Return [x, y] of the center of cell containing provided text 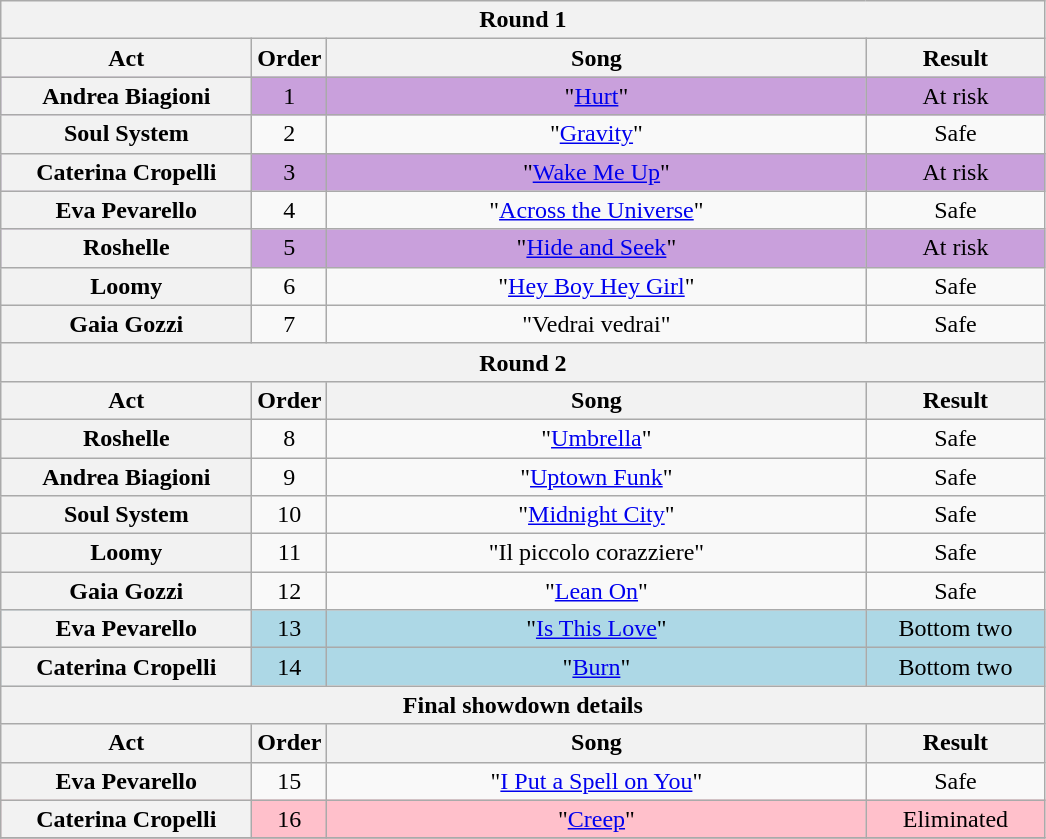
"Midnight City" [596, 515]
4 [290, 210]
"Is This Love" [596, 629]
"Burn" [596, 667]
"Hurt" [596, 96]
"Uptown Funk" [596, 477]
2 [290, 134]
16 [290, 819]
9 [290, 477]
"Lean On" [596, 591]
6 [290, 286]
"Hide and Seek" [596, 248]
"Gravity" [596, 134]
5 [290, 248]
"I Put a Spell on You" [596, 781]
"Creep" [596, 819]
7 [290, 324]
"Umbrella" [596, 438]
14 [290, 667]
"Hey Boy Hey Girl" [596, 286]
3 [290, 172]
"Il piccolo corazziere" [596, 553]
Round 2 [523, 362]
Round 1 [523, 20]
Eliminated [956, 819]
13 [290, 629]
Final showdown details [523, 705]
12 [290, 591]
8 [290, 438]
"Wake Me Up" [596, 172]
10 [290, 515]
11 [290, 553]
"Vedrai vedrai" [596, 324]
1 [290, 96]
"Across the Universe" [596, 210]
15 [290, 781]
